From the cell containing the given text, extract its center point as [x, y] coordinate. 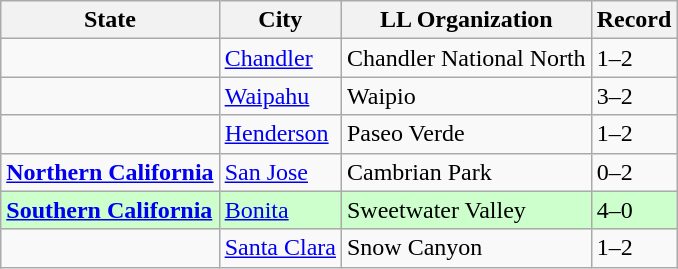
Chandler National North [466, 58]
Northern California [110, 172]
Santa Clara [280, 248]
4–0 [634, 210]
Bonita [280, 210]
LL Organization [466, 20]
Waipahu [280, 96]
Snow Canyon [466, 248]
State [110, 20]
Chandler [280, 58]
0–2 [634, 172]
Sweetwater Valley [466, 210]
San Jose [280, 172]
City [280, 20]
Waipio [466, 96]
Cambrian Park [466, 172]
Henderson [280, 134]
3–2 [634, 96]
Paseo Verde [466, 134]
Record [634, 20]
Southern California [110, 210]
